From the cell containing the given text, extract its center point as (X, Y) coordinate. 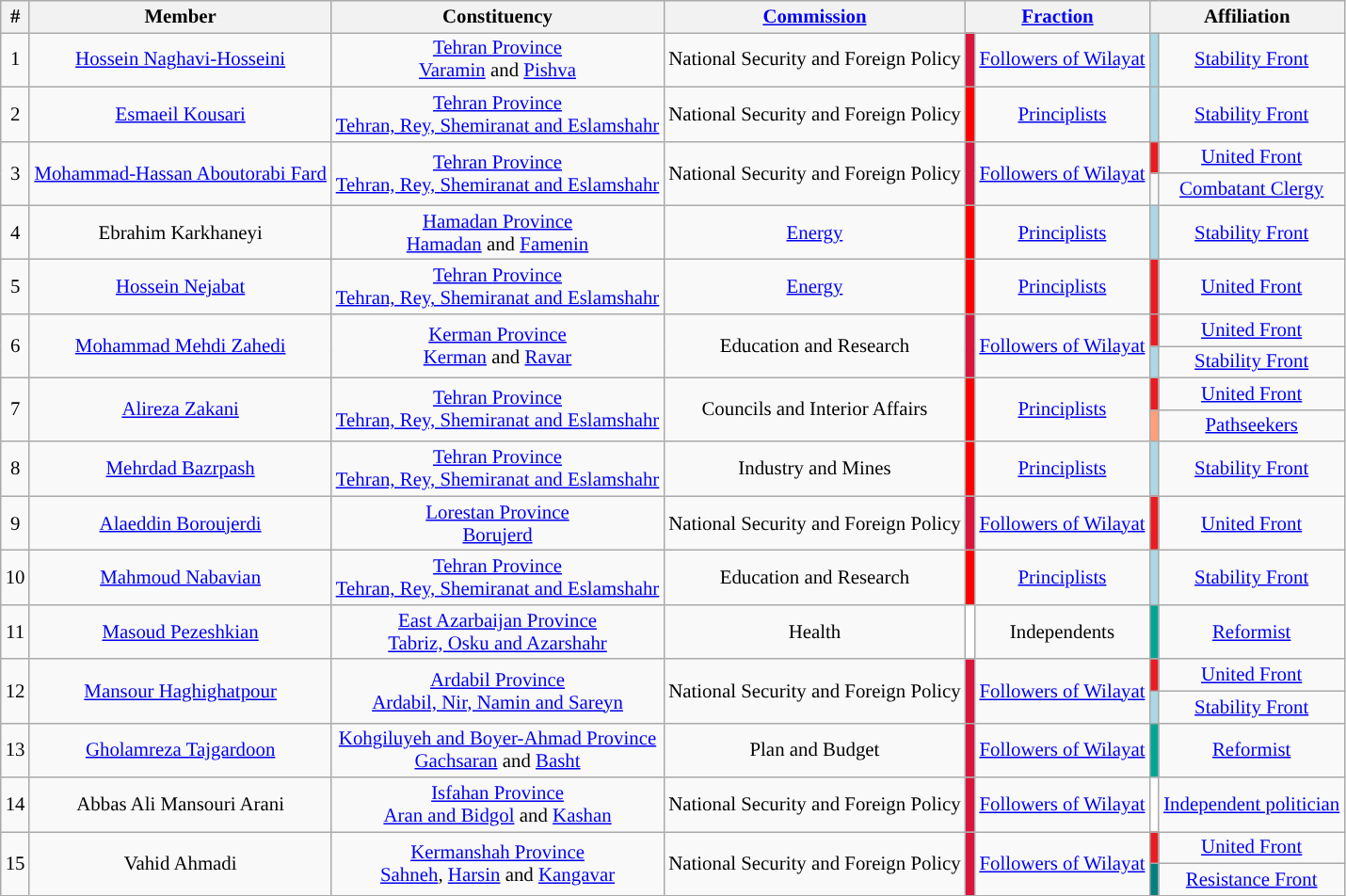
14 (15, 805)
Kermanshah ProvinceSahneh, Harsin and Kangavar (497, 864)
Lorestan ProvinceBorujerd (497, 523)
Hossein Naghavi-Hosseini (180, 59)
6 (15, 346)
Mehrdad Bazrpash (180, 469)
Mansour Haghighatpour (180, 691)
7 (15, 409)
Tehran ProvinceVaramin and Pishva (497, 59)
Pathseekers (1252, 425)
Resistance Front (1252, 880)
Constituency (497, 17)
13 (15, 750)
Affiliation (1246, 17)
10 (15, 578)
Alaeddin Boroujerdi (180, 523)
Vahid Ahmadi (180, 864)
Hossein Nejabat (180, 287)
Combatant Clergy (1252, 189)
8 (15, 469)
East Azarbaijan ProvinceTabriz, Osku and Azarshahr (497, 632)
Abbas Ali Mansouri Arani (180, 805)
Ardabil ProvinceArdabil, Nir, Namin and Sareyn (497, 691)
Kohgiluyeh and Boyer-Ahmad ProvinceGachsaran and Basht (497, 750)
Kerman ProvinceKerman and Ravar (497, 346)
Mohammad-Hassan Aboutorabi Fard (180, 173)
# (15, 17)
11 (15, 632)
3 (15, 173)
Independents (1062, 632)
Commission (814, 17)
12 (15, 691)
Isfahan ProvinceAran and Bidgol and Kashan (497, 805)
Masoud Pezeshkian (180, 632)
1 (15, 59)
Fraction (1058, 17)
Member (180, 17)
2 (15, 114)
Ebrahim Karkhaneyi (180, 232)
5 (15, 287)
Mahmoud Nabavian (180, 578)
Plan and Budget (814, 750)
Gholamreza Tajgardoon (180, 750)
Industry and Mines (814, 469)
4 (15, 232)
Alireza Zakani (180, 409)
Health (814, 632)
15 (15, 864)
Independent politician (1252, 805)
Esmaeil Kousari (180, 114)
Hamadan ProvinceHamadan and Famenin (497, 232)
9 (15, 523)
Councils and Interior Affairs (814, 409)
Mohammad Mehdi Zahedi (180, 346)
